Pinpoint the cell where the given text exists, returning its (x, y) midpoint coordinate. 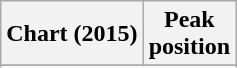
Chart (2015) (72, 34)
Peakposition (189, 34)
